Detect which cell encompasses the target text, then output its [X, Y] center coordinate. 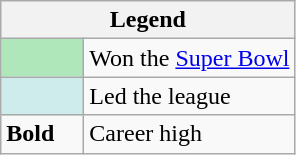
Won the Super Bowl [190, 58]
Led the league [190, 96]
Legend [148, 20]
Bold [42, 134]
Career high [190, 134]
